Detect which cell encompasses the target text, then output its (X, Y) center coordinate. 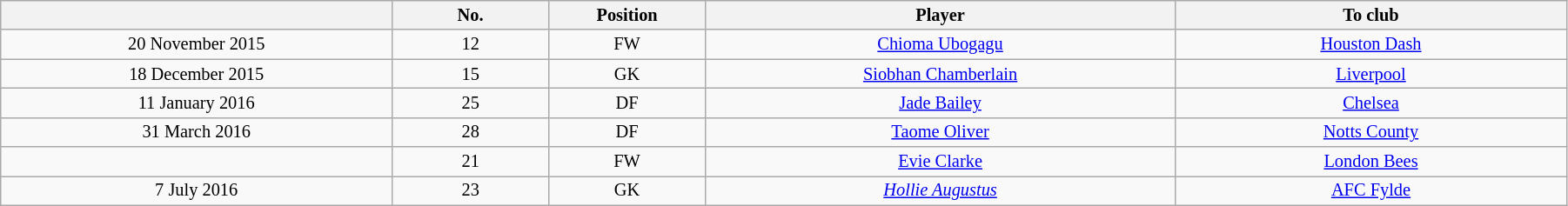
28 (471, 132)
London Bees (1371, 162)
20 November 2015 (197, 44)
18 December 2015 (197, 74)
Chelsea (1371, 103)
15 (471, 74)
Liverpool (1371, 74)
AFC Fylde (1371, 190)
31 March 2016 (197, 132)
Player (941, 15)
Siobhan Chamberlain (941, 74)
Evie Clarke (941, 162)
Position (627, 15)
No. (471, 15)
21 (471, 162)
25 (471, 103)
Chioma Ubogagu (941, 44)
Jade Bailey (941, 103)
Notts County (1371, 132)
12 (471, 44)
Taome Oliver (941, 132)
11 January 2016 (197, 103)
Houston Dash (1371, 44)
To club (1371, 15)
23 (471, 190)
7 July 2016 (197, 190)
Hollie Augustus (941, 190)
